Locate the cell with the specified text and output its [X, Y] center coordinate. 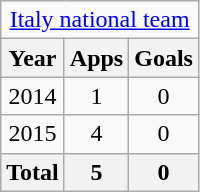
1 [96, 96]
5 [96, 172]
Total [33, 172]
Apps [96, 58]
Goals [164, 58]
2014 [33, 96]
Italy national team [100, 20]
4 [96, 134]
Year [33, 58]
2015 [33, 134]
